Search for the cell housing the specified text and yield its [X, Y] center coordinate. 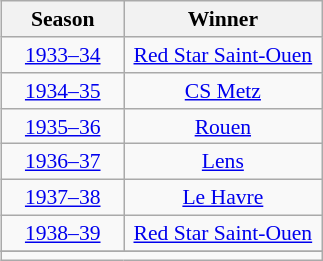
1935–36 [62, 126]
CS Metz [223, 91]
Lens [223, 162]
Winner [223, 19]
Le Havre [223, 197]
1937–38 [62, 197]
Rouen [223, 126]
1934–35 [62, 91]
1938–39 [62, 233]
1933–34 [62, 55]
Season [62, 19]
1936–37 [62, 162]
